Determine the (x, y) coordinate at the center of the cell enclosing the given text.  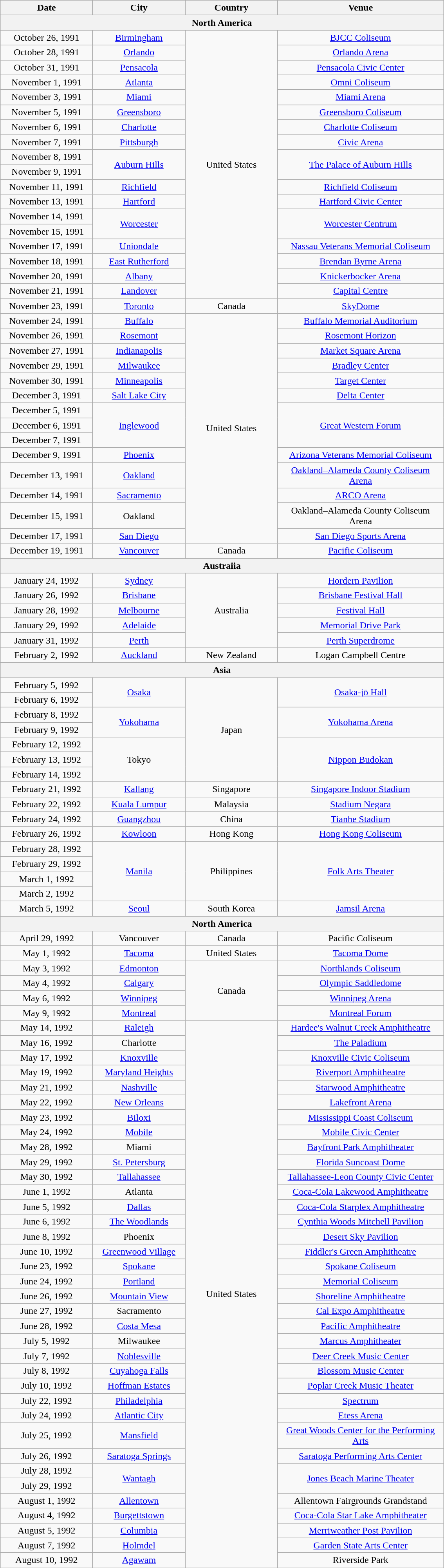
November 18, 1991 (47, 261)
BJCC Coliseum (361, 38)
Adelaide (139, 625)
July 22, 1992 (47, 1400)
Minneapolis (139, 380)
Greenwood Village (139, 1252)
Sydney (139, 581)
Yokohama Arena (361, 722)
November 21, 1991 (47, 291)
Cuyahoga Falls (139, 1371)
Winnipeg Arena (361, 998)
China (231, 819)
December 7, 1991 (47, 440)
Buffalo Memorial Auditorium (361, 321)
Tianhe Stadium (361, 819)
Cynthia Woods Mitchell Pavilion (361, 1222)
Hong Kong (231, 834)
Greensboro Coliseum (361, 112)
June 24, 1992 (47, 1281)
November 8, 1991 (47, 157)
Brisbane Festival Hall (361, 595)
May 30, 1992 (47, 1177)
Venue (361, 8)
May 29, 1992 (47, 1162)
Folk Arts Theater (361, 871)
December 15, 1991 (47, 515)
February 29, 1992 (47, 864)
Toronto (139, 306)
Delta Center (361, 395)
Richfield (139, 187)
June 26, 1992 (47, 1296)
November 15, 1991 (47, 231)
Agawam (139, 1560)
The Woodlands (139, 1222)
March 2, 1992 (47, 893)
Spectrum (361, 1400)
Kallang (139, 789)
Noblesville (139, 1356)
San Diego Sports Arena (361, 536)
July 28, 1992 (47, 1471)
Japan (231, 730)
February 28, 1992 (47, 849)
June 27, 1992 (47, 1311)
Coca-Cola Lakewood Amphitheatre (361, 1192)
Biloxi (139, 1117)
New Orleans (139, 1102)
July 7, 1992 (47, 1356)
Nashville (139, 1087)
November 11, 1991 (47, 187)
December 5, 1991 (47, 410)
Orlando (139, 52)
Buffalo (139, 321)
Saratoga Springs (139, 1456)
Brendan Byrne Arena (361, 261)
Winnipeg (139, 998)
January 24, 1992 (47, 581)
Pensacola (139, 67)
Philippines (231, 871)
Hong Kong Coliseum (361, 834)
San Diego (139, 536)
South Korea (231, 908)
July 25, 1992 (47, 1436)
December 19, 1991 (47, 551)
Osaka-jō Hall (361, 693)
August 7, 1992 (47, 1545)
February 9, 1992 (47, 730)
May 17, 1992 (47, 1058)
Great Western Forum (361, 425)
February 26, 1992 (47, 834)
Hoffman Estates (139, 1385)
Tacoma (139, 953)
Inglewood (139, 425)
Tallahassee-Leon County Civic Center (361, 1177)
Asia (222, 670)
February 8, 1992 (47, 715)
Hartford (139, 202)
Great Woods Center for the Performing Arts (361, 1436)
Auckland (139, 655)
June 5, 1992 (47, 1207)
Hartford Civic Center (361, 202)
Costa Mesa (139, 1326)
June 23, 1992 (47, 1266)
June 6, 1992 (47, 1222)
Yokohama (139, 722)
Tokyo (139, 760)
Fiddler's Green Amphitheatre (361, 1252)
November 6, 1991 (47, 127)
April 29, 1992 (47, 939)
Mobile Civic Center (361, 1132)
Perth Superdrome (361, 640)
Etess Arena (361, 1416)
November 30, 1991 (47, 380)
July 26, 1992 (47, 1456)
Festival Hall (361, 610)
May 24, 1992 (47, 1132)
Salt Lake City (139, 395)
Blossom Music Center (361, 1371)
Garden State Arts Center (361, 1545)
October 26, 1991 (47, 38)
Tallahassee (139, 1177)
Knickerbocker Arena (361, 276)
May 3, 1992 (47, 968)
November 1, 1991 (47, 82)
Starwood Amphitheatre (361, 1087)
Lakefront Arena (361, 1102)
New Zealand (231, 655)
Burgettstown (139, 1516)
March 5, 1992 (47, 908)
St. Petersburg (139, 1162)
Malaysia (231, 804)
November 13, 1991 (47, 202)
May 1, 1992 (47, 953)
Mobile (139, 1132)
Coca-Cola Star Lake Amphitheater (361, 1516)
Riverside Park (361, 1560)
Arizona Veterans Memorial Coliseum (361, 455)
Saratoga Performing Arts Center (361, 1456)
October 31, 1991 (47, 67)
Northlands Coliseum (361, 968)
Melbourne (139, 610)
Stadium Negara (361, 804)
December 17, 1991 (47, 536)
November 29, 1991 (47, 365)
November 7, 1991 (47, 142)
Raleigh (139, 1028)
November 14, 1991 (47, 217)
Manila (139, 871)
Wantagh (139, 1478)
Logan Campbell Centre (361, 655)
October 28, 1991 (47, 52)
Hardee's Walnut Creek Amphitheatre (361, 1028)
Market Square Arena (361, 351)
May 14, 1992 (47, 1028)
Mississippi Coast Coliseum (361, 1117)
Uniondale (139, 246)
Allentown (139, 1501)
Australia (231, 610)
Coca-Cola Starplex Amphitheatre (361, 1207)
May 21, 1992 (47, 1087)
Dallas (139, 1207)
Shoreline Amphitheatre (361, 1296)
November 26, 1991 (47, 336)
November 9, 1991 (47, 172)
Seoul (139, 908)
May 4, 1992 (47, 983)
January 28, 1992 (47, 610)
December 3, 1991 (47, 395)
November 27, 1991 (47, 351)
Auburn Hills (139, 164)
January 29, 1992 (47, 625)
Montreal (139, 1013)
Perth (139, 640)
Edmonton (139, 968)
February 21, 1992 (47, 789)
February 6, 1992 (47, 700)
Omni Coliseum (361, 82)
August 5, 1992 (47, 1530)
May 23, 1992 (47, 1117)
Riverport Amphitheatre (361, 1072)
May 28, 1992 (47, 1147)
East Rutherford (139, 261)
February 5, 1992 (47, 685)
May 22, 1992 (47, 1102)
ARCO Arena (361, 496)
July 5, 1992 (47, 1341)
Rosemont (139, 336)
Maryland Heights (139, 1072)
Miami Arena (361, 97)
Worcester (139, 224)
January 26, 1992 (47, 595)
Singapore (231, 789)
December 13, 1991 (47, 476)
Target Center (361, 380)
Guangzhou (139, 819)
Birmingham (139, 38)
January 31, 1992 (47, 640)
Capital Centre (361, 291)
Richfield Coliseum (361, 187)
Austraiia (222, 566)
Holmdel (139, 1545)
February 13, 1992 (47, 760)
Worcester Centrum (361, 224)
Columbia (139, 1530)
Bayfront Park Amphitheater (361, 1147)
Montreal Forum (361, 1013)
Bradley Center (361, 365)
Civic Arena (361, 142)
Pensacola Civic Center (361, 67)
June 1, 1992 (47, 1192)
Poplar Creek Music Theater (361, 1385)
Osaka (139, 693)
May 9, 1992 (47, 1013)
Memorial Drive Park (361, 625)
June 28, 1992 (47, 1326)
December 9, 1991 (47, 455)
Kuala Lumpur (139, 804)
June 8, 1992 (47, 1237)
SkyDome (361, 306)
November 3, 1991 (47, 97)
Tacoma Dome (361, 953)
Charlotte Coliseum (361, 127)
Hordern Pavilion (361, 581)
February 22, 1992 (47, 804)
November 5, 1991 (47, 112)
Spokane Coliseum (361, 1266)
Pacific Amphitheatre (361, 1326)
December 14, 1991 (47, 496)
Merriweather Post Pavilion (361, 1530)
Mansfield (139, 1436)
Calgary (139, 983)
May 19, 1992 (47, 1072)
Desert Sky Pavilion (361, 1237)
Deer Creek Music Center (361, 1356)
August 10, 1992 (47, 1560)
Mountain View (139, 1296)
November 23, 1991 (47, 306)
Spokane (139, 1266)
May 16, 1992 (47, 1043)
Kowloon (139, 834)
Philadelphia (139, 1400)
City (139, 8)
Country (231, 8)
Florida Suncoast Dome (361, 1162)
Orlando Arena (361, 52)
Singapore Indoor Stadium (361, 789)
Knoxville Civic Coliseum (361, 1058)
Cal Expo Amphitheatre (361, 1311)
Greensboro (139, 112)
August 4, 1992 (47, 1516)
Pittsburgh (139, 142)
The Palace of Auburn Hills (361, 164)
February 14, 1992 (47, 774)
Albany (139, 276)
Allentown Fairgrounds Grandstand (361, 1501)
Knoxville (139, 1058)
Atlantic City (139, 1416)
Landover (139, 291)
July 8, 1992 (47, 1371)
Date (47, 8)
July 10, 1992 (47, 1385)
March 1, 1992 (47, 879)
August 1, 1992 (47, 1501)
June 10, 1992 (47, 1252)
Nippon Budokan (361, 760)
February 2, 1992 (47, 655)
Nassau Veterans Memorial Coliseum (361, 246)
Indianapolis (139, 351)
Memorial Coliseum (361, 1281)
February 24, 1992 (47, 819)
February 12, 1992 (47, 745)
December 6, 1991 (47, 425)
July 24, 1992 (47, 1416)
Portland (139, 1281)
November 24, 1991 (47, 321)
May 6, 1992 (47, 998)
November 17, 1991 (47, 246)
Rosemont Horizon (361, 336)
July 29, 1992 (47, 1486)
The Paladium (361, 1043)
Marcus Amphitheater (361, 1341)
Jones Beach Marine Theater (361, 1478)
Jamsil Arena (361, 908)
Olympic Saddledome (361, 983)
Brisbane (139, 595)
November 20, 1991 (47, 276)
